Pinpoint the cell where the given text exists, returning its [X, Y] midpoint coordinate. 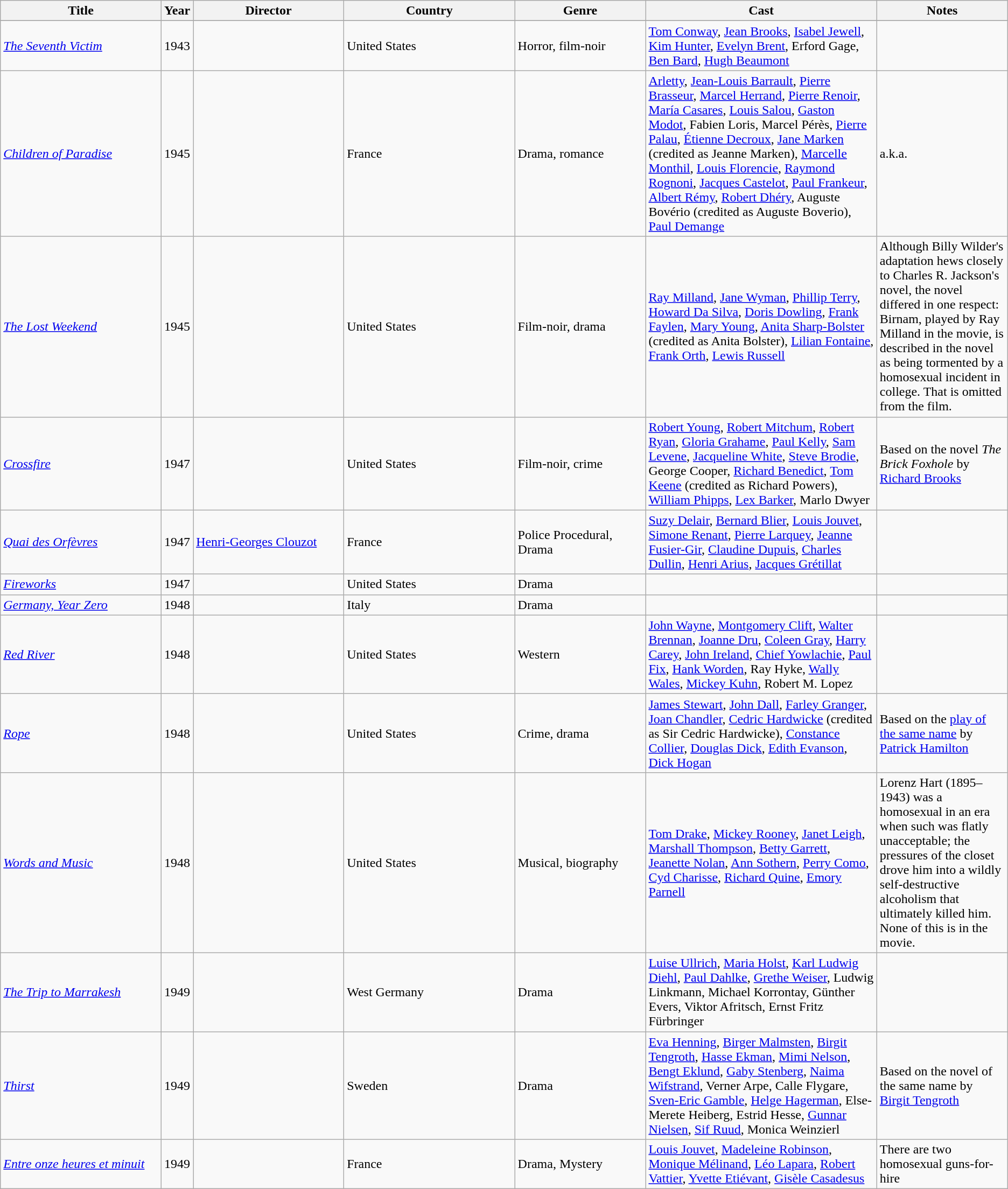
1943 [178, 46]
a.k.a. [942, 153]
Film-noir, crime [580, 463]
Words and Music [81, 863]
Police Procedural, Drama [580, 542]
Tom Conway, Jean Brooks, Isabel Jewell, Kim Hunter, Evelyn Brent, Erford Gage, Ben Bard, Hugh Beaumont [761, 46]
Year [178, 11]
There are two homosexual guns-for-hire [942, 1164]
Director [269, 11]
West Germany [430, 992]
The Seventh Victim [81, 46]
Children of Paradise [81, 153]
Based on the play of the same name by Patrick Hamilton [942, 733]
Musical, biography [580, 863]
Sweden [430, 1086]
Based on the novel The Brick Foxhole by Richard Brooks [942, 463]
Italy [430, 605]
Quai des Orfèvres [81, 542]
Film-noir, drama [580, 326]
Thirst [81, 1086]
Genre [580, 11]
Rope [81, 733]
Cast [761, 11]
Drama, romance [580, 153]
Country [430, 11]
The Trip to Marrakesh [81, 992]
Drama, Mystery [580, 1164]
Germany, Year Zero [81, 605]
Notes [942, 11]
Crossfire [81, 463]
Title [81, 11]
Horror, film-noir [580, 46]
Based on the novel of the same name by Birgit Tengroth [942, 1086]
Crime, drama [580, 733]
Red River [81, 654]
Louis Jouvet, Madeleine Robinson, Monique Mélinand, Léo Lapara, Robert Vattier, Yvette Etiévant, Gisèle Casadesus [761, 1164]
Entre onze heures et minuit [81, 1164]
Western [580, 654]
Fireworks [81, 584]
The Lost Weekend [81, 326]
Henri-Georges Clouzot [269, 542]
